For the text-containing cell, return its midpoint in [X, Y] coordinate format. 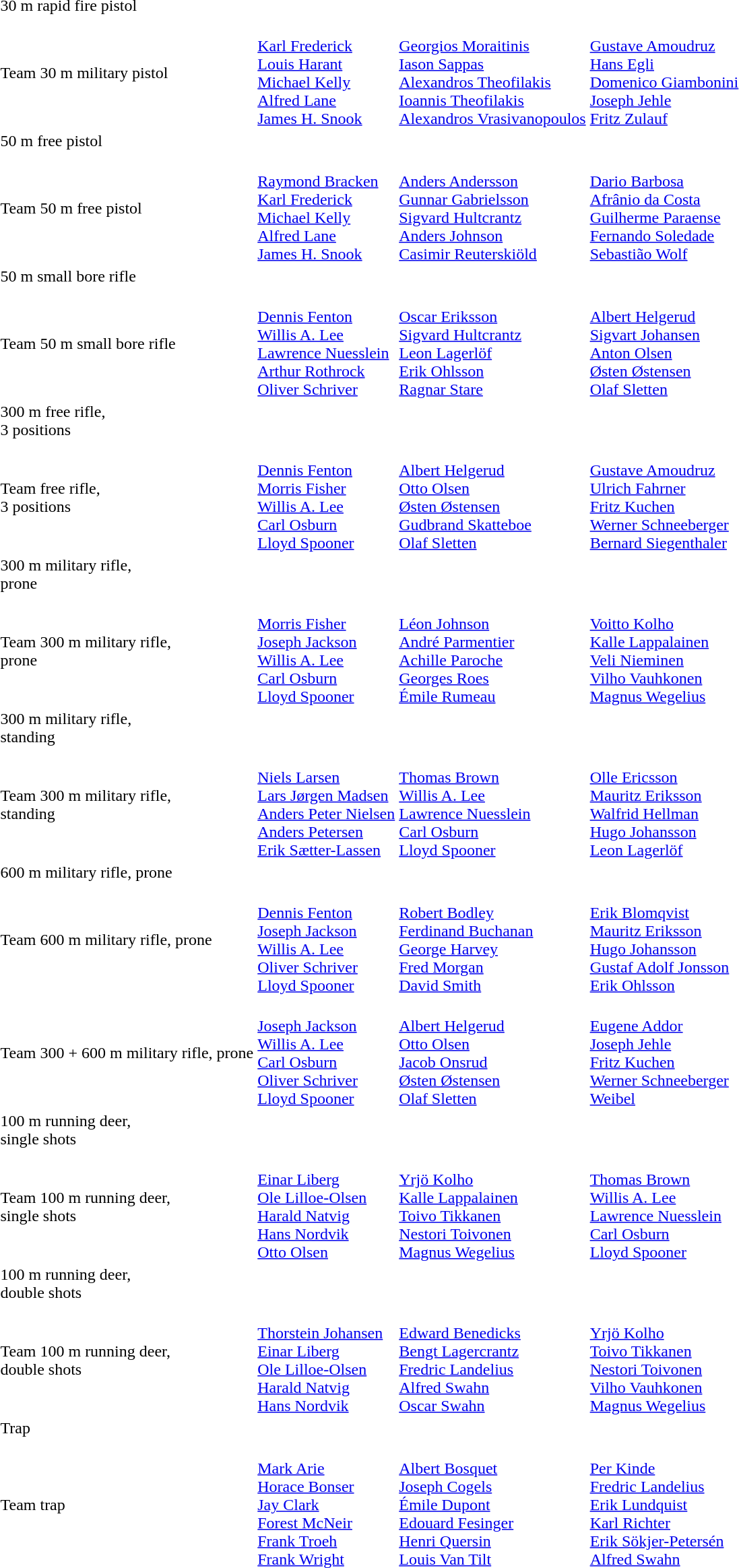
Léon JohnsonAndré ParmentierAchille ParocheGeorges RoesÉmile Rumeau [492, 651]
Karl FrederickLouis HarantMichael KellyAlfred LaneJames H. Snook [326, 73]
Oscar ErikssonSigvard HultcrantzLeon LagerlöfErik OhlssonRagnar Stare [492, 344]
Albert HelgerudOtto OlsenJacob OnsrudØsten ØstensenOlaf Sletten [492, 1053]
Morris FisherJoseph JacksonWillis A. LeeCarl OsburnLloyd Spooner [326, 651]
Dennis FentonWillis A. LeeLawrence NuessleinArthur RothrockOliver Schriver [326, 344]
Anders AnderssonGunnar GabrielssonSigvard HultcrantzAnders JohnsonCasimir Reuterskiöld [492, 209]
Yrjö KolhoKalle LappalainenToivo TikkanenNestori ToivonenMagnus Wegelius [492, 1207]
Thorstein JohansenEinar LibergOle Lilloe-OlsenHarald NatvigHans Nordvik [326, 1361]
Robert BodleyFerdinand BuchananGeorge HarveyFred MorganDavid Smith [492, 940]
Georgios MoraitinisIason SappasAlexandros TheofilakisIoannis TheofilakisAlexandros Vrasivanopoulos [492, 73]
Thomas BrownWillis A. LeeLawrence NuessleinCarl OsburnLloyd Spooner [492, 804]
Dennis FentonJoseph JacksonWillis A. LeeOliver SchriverLloyd Spooner [326, 940]
Joseph JacksonWillis A. LeeCarl OsburnOliver SchriverLloyd Spooner [326, 1053]
Niels LarsenLars Jørgen MadsenAnders Peter NielsenAnders PetersenErik Sætter-Lassen [326, 804]
Dennis FentonMorris FisherWillis A. LeeCarl OsburnLloyd Spooner [326, 497]
Raymond BrackenKarl FrederickMichael KellyAlfred LaneJames H. Snook [326, 209]
Einar LibergOle Lilloe-OlsenHarald NatvigHans NordvikOtto Olsen [326, 1207]
Albert HelgerudOtto OlsenØsten ØstensenGudbrand SkatteboeOlaf Sletten [492, 497]
Edward BenedicksBengt LagercrantzFredric LandeliusAlfred SwahnOscar Swahn [492, 1361]
